From the cell containing the given text, extract its center point as [X, Y] coordinate. 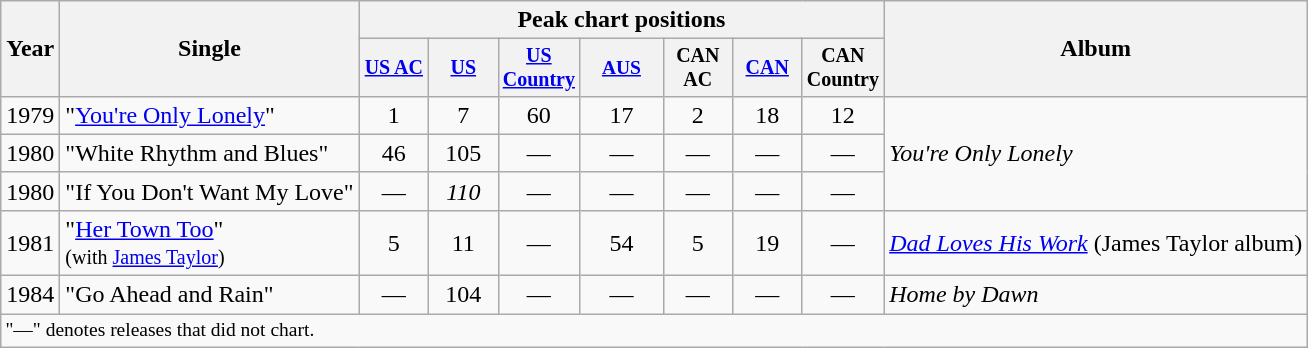
110 [464, 191]
US Country [539, 68]
CAN AC [698, 68]
1981 [30, 242]
CAN Country [843, 68]
12 [843, 115]
US AC [394, 68]
You're Only Lonely [1096, 153]
19 [768, 242]
1984 [30, 295]
7 [464, 115]
Year [30, 49]
"White Rhythm and Blues" [210, 153]
"Go Ahead and Rain" [210, 295]
"Her Town Too"(with James Taylor) [210, 242]
60 [539, 115]
54 [622, 242]
Peak chart positions [622, 20]
Home by Dawn [1096, 295]
Dad Loves His Work (James Taylor album) [1096, 242]
"If You Don't Want My Love" [210, 191]
Album [1096, 49]
US [464, 68]
18 [768, 115]
46 [394, 153]
11 [464, 242]
17 [622, 115]
104 [464, 295]
AUS [622, 68]
1 [394, 115]
1979 [30, 115]
"—" denotes releases that did not chart. [654, 330]
105 [464, 153]
2 [698, 115]
CAN [768, 68]
Single [210, 49]
"You're Only Lonely" [210, 115]
